Capture the cell that displays the provided text and extract its [x, y] central coordinate. 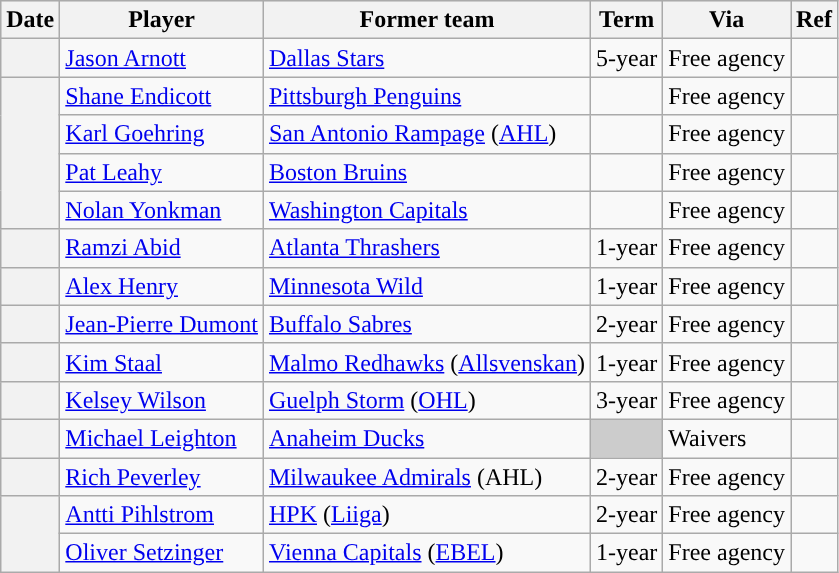
Pittsburgh Penguins [426, 96]
Malmo Redhawks (Allsvenskan) [426, 362]
Kim Staal [162, 362]
Boston Bruins [426, 172]
Waivers [727, 438]
Guelph Storm (OHL) [426, 400]
Milwaukee Admirals (AHL) [426, 477]
Atlanta Thrashers [426, 248]
Dallas Stars [426, 58]
Former team [426, 20]
Michael Leighton [162, 438]
Player [162, 20]
HPK (Liiga) [426, 515]
Shane Endicott [162, 96]
Via [727, 20]
Karl Goehring [162, 134]
Buffalo Sabres [426, 324]
Anaheim Ducks [426, 438]
Rich Peverley [162, 477]
Term [626, 20]
Kelsey Wilson [162, 400]
Oliver Setzinger [162, 553]
Jean-Pierre Dumont [162, 324]
Vienna Capitals (EBEL) [426, 553]
Date [30, 20]
Jason Arnott [162, 58]
5-year [626, 58]
Alex Henry [162, 286]
Nolan Yonkman [162, 210]
Pat Leahy [162, 172]
3-year [626, 400]
Minnesota Wild [426, 286]
Antti Pihlstrom [162, 515]
San Antonio Rampage (AHL) [426, 134]
Ramzi Abid [162, 248]
Ref [814, 20]
Washington Capitals [426, 210]
